For the text-containing cell, return its midpoint in (x, y) coordinate format. 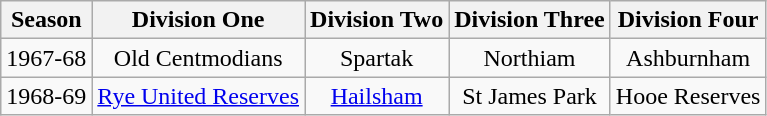
St James Park (530, 96)
Season (46, 20)
Hooe Reserves (688, 96)
1967-68 (46, 58)
Old Centmodians (198, 58)
Division Two (377, 20)
Hailsham (377, 96)
Spartak (377, 58)
Division Four (688, 20)
Northiam (530, 58)
Rye United Reserves (198, 96)
Division One (198, 20)
Division Three (530, 20)
Ashburnham (688, 58)
1968-69 (46, 96)
